Detect which cell encompasses the target text, then output its (X, Y) center coordinate. 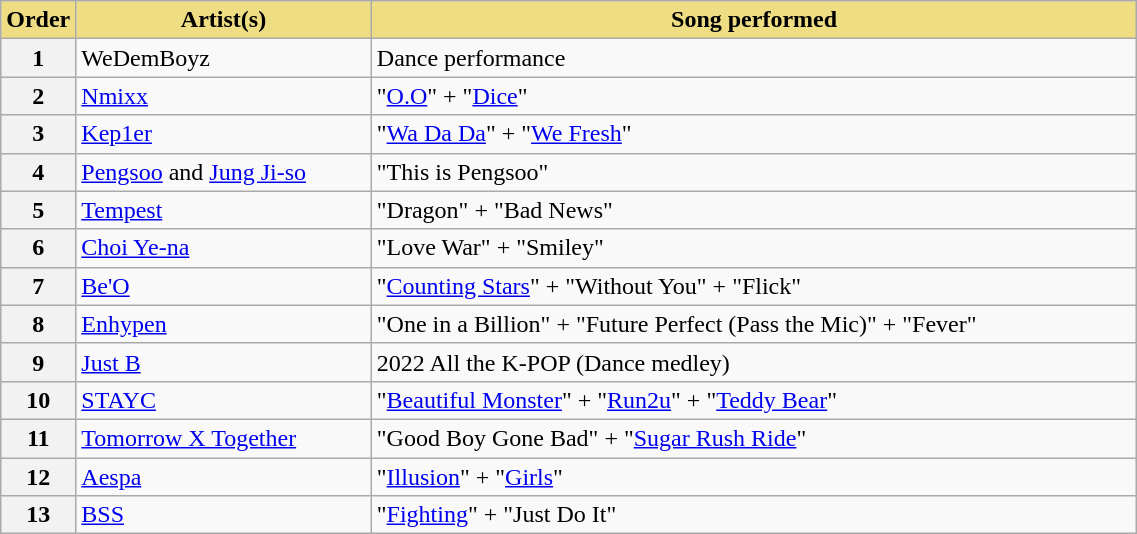
"Love War" + "Smiley" (754, 248)
STAYC (224, 400)
13 (38, 515)
12 (38, 477)
BSS (224, 515)
2022 All the K-POP (Dance medley) (754, 362)
Artist(s) (224, 20)
10 (38, 400)
Pengsoo and Jung Ji-so (224, 172)
Just B (224, 362)
"Illusion" + "Girls" (754, 477)
Song performed (754, 20)
"Dragon" + "Bad News" (754, 210)
"Beautiful Monster" + "Run2u" + "Teddy Bear" (754, 400)
Nmixx (224, 96)
7 (38, 286)
Kep1er (224, 134)
4 (38, 172)
Order (38, 20)
"Good Boy Gone Bad" + "Sugar Rush Ride" (754, 438)
Choi Ye-na (224, 248)
Enhypen (224, 324)
Dance performance (754, 58)
11 (38, 438)
Be'O (224, 286)
2 (38, 96)
5 (38, 210)
9 (38, 362)
8 (38, 324)
"Counting Stars" + "Without You" + "Flick" (754, 286)
"Wa Da Da" + "We Fresh" (754, 134)
Tempest (224, 210)
"One in a Billion" + "Future Perfect (Pass the Mic)" + "Fever" (754, 324)
3 (38, 134)
Tomorrow X Together (224, 438)
Aespa (224, 477)
1 (38, 58)
"Fighting" + "Just Do It" (754, 515)
6 (38, 248)
"O.O" + "Dice" (754, 96)
WeDemBoyz (224, 58)
"This is Pengsoo" (754, 172)
